Locate the cell with the specified text and output its (X, Y) center coordinate. 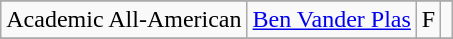
F (428, 20)
Academic All-American (124, 20)
Ben Vander Plas (332, 20)
